Scan for the cell matching the given text and deliver its (X, Y) coordinate at center. 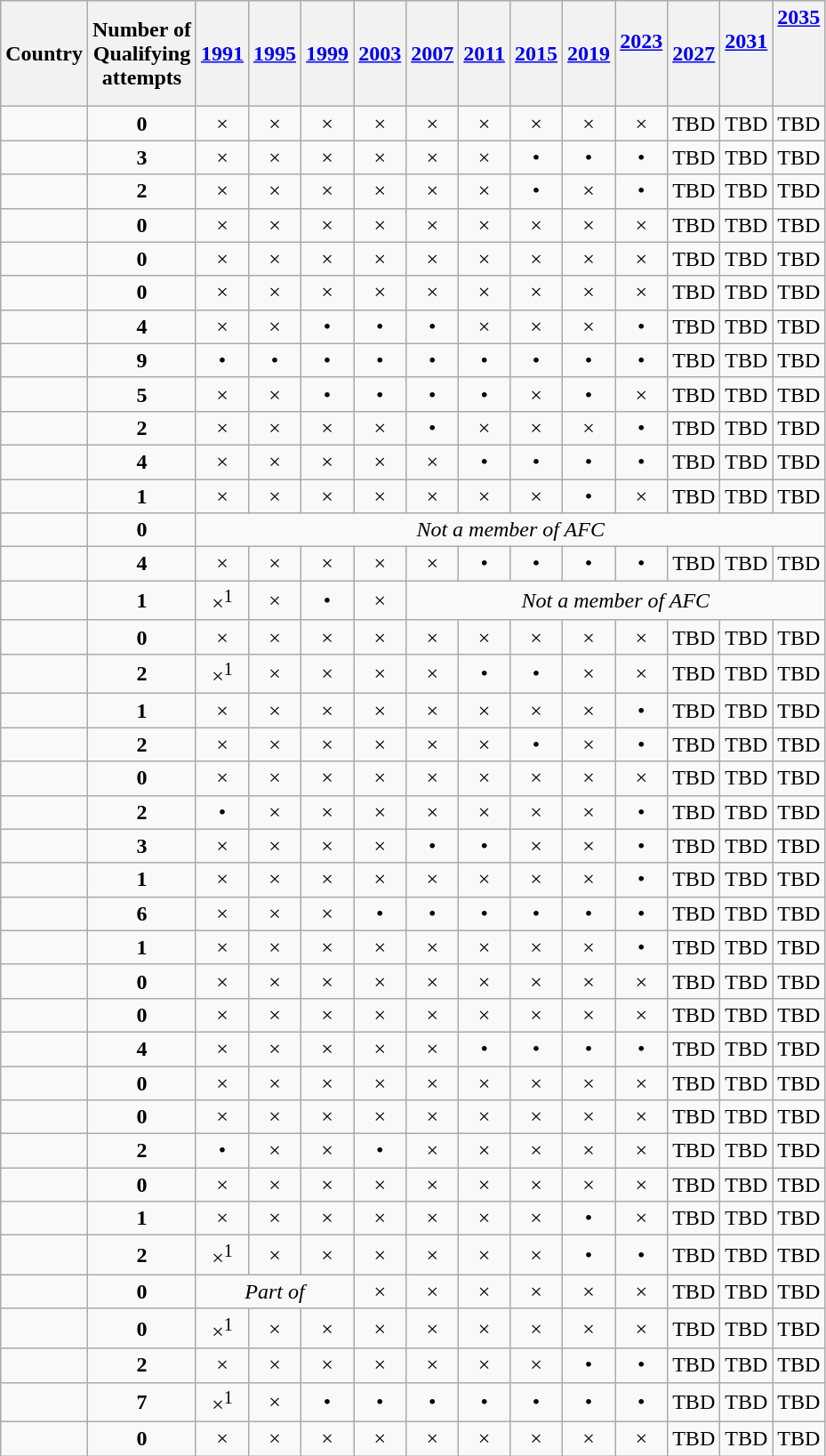
1999 (327, 53)
2023 (642, 53)
Part of (274, 1291)
2015 (535, 53)
1995 (274, 53)
6 (141, 913)
2035 (798, 53)
Number of Qualifying attempts (141, 53)
7 (141, 1402)
2007 (432, 53)
2027 (694, 53)
2019 (589, 53)
9 (141, 360)
Country (44, 53)
2011 (485, 53)
1991 (222, 53)
5 (141, 394)
2003 (381, 53)
2031 (747, 53)
